Identify which cell holds the provided text, then report its [X, Y] central coordinate. 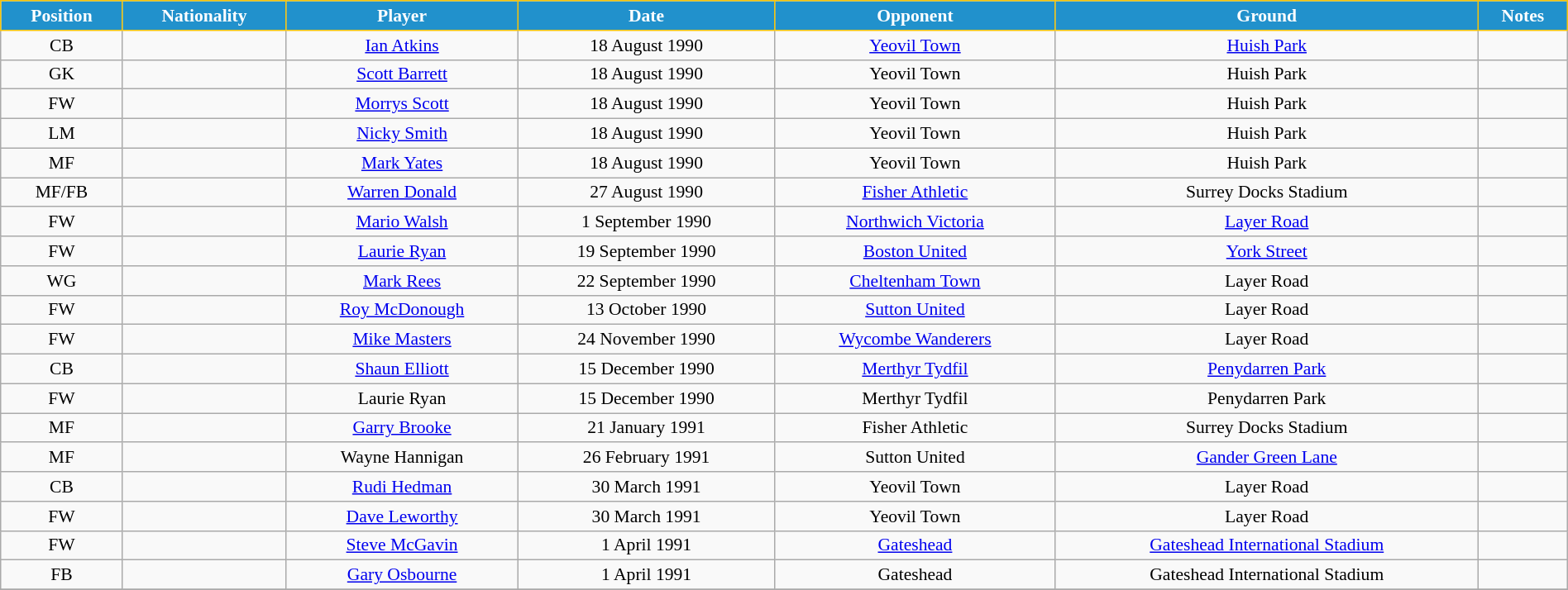
19 September 1990 [647, 251]
Opponent [915, 16]
WG [61, 281]
Wayne Hannigan [402, 458]
21 January 1991 [647, 428]
1 September 1990 [647, 222]
Mark Rees [402, 281]
Dave Leworthy [402, 516]
Ian Atkins [402, 45]
York Street [1267, 251]
Notes [1523, 16]
Rudi Hedman [402, 487]
LM [61, 134]
GK [61, 74]
Ground [1267, 16]
Nicky Smith [402, 134]
22 September 1990 [647, 281]
Gander Green Lane [1267, 458]
Mike Masters [402, 340]
Cheltenham Town [915, 281]
Steve McGavin [402, 545]
Mark Yates [402, 163]
Shaun Elliott [402, 369]
Wycombe Wanderers [915, 340]
24 November 1990 [647, 340]
Boston United [915, 251]
Player [402, 16]
Roy McDonough [402, 310]
Northwich Victoria [915, 222]
Nationality [204, 16]
Position [61, 16]
FB [61, 575]
Mario Walsh [402, 222]
Scott Barrett [402, 74]
Date [647, 16]
MF/FB [61, 193]
Warren Donald [402, 193]
Garry Brooke [402, 428]
27 August 1990 [647, 193]
13 October 1990 [647, 310]
Morrys Scott [402, 104]
26 February 1991 [647, 458]
Gary Osbourne [402, 575]
